Pinpoint the cell where the given text exists, returning its [X, Y] midpoint coordinate. 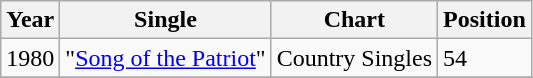
Single [166, 20]
Year [30, 20]
"Song of the Patriot" [166, 58]
54 [485, 58]
Position [485, 20]
Country Singles [354, 58]
Chart [354, 20]
1980 [30, 58]
